Scan for the cell matching the given text and deliver its [X, Y] coordinate at center. 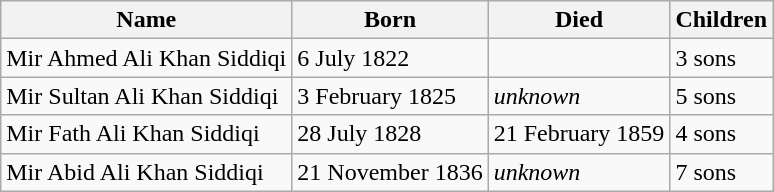
28 July 1828 [390, 134]
Born [390, 20]
21 February 1859 [579, 134]
Mir Sultan Ali Khan Siddiqi [146, 96]
5 sons [722, 96]
3 sons [722, 58]
4 sons [722, 134]
6 July 1822 [390, 58]
Children [722, 20]
Name [146, 20]
Mir Fath Ali Khan Siddiqi [146, 134]
Mir Abid Ali Khan Siddiqi [146, 172]
Died [579, 20]
7 sons [722, 172]
Mir Ahmed Ali Khan Siddiqi [146, 58]
3 February 1825 [390, 96]
21 November 1836 [390, 172]
